Provide the (X, Y) coordinate of the cell's center where the given text is located.  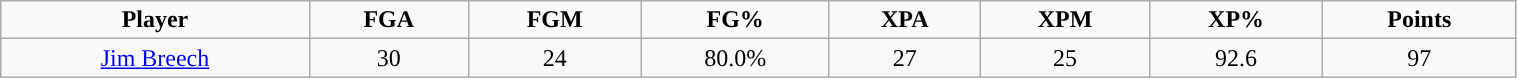
25 (1064, 58)
XP% (1236, 20)
97 (1419, 58)
24 (554, 58)
30 (388, 58)
FGA (388, 20)
92.6 (1236, 58)
Jim Breech (155, 58)
FGM (554, 20)
FG% (735, 20)
XPM (1064, 20)
80.0% (735, 58)
XPA (904, 20)
Player (155, 20)
Points (1419, 20)
27 (904, 58)
